Identify which cell holds the provided text, then report its (x, y) central coordinate. 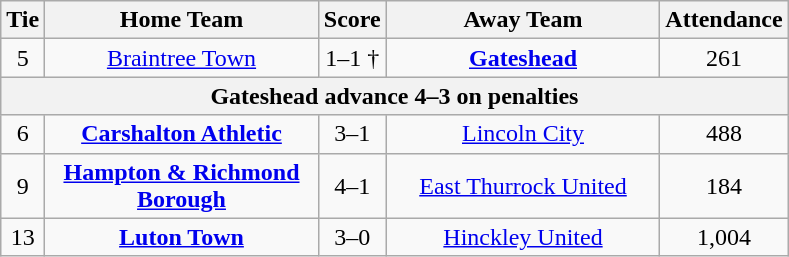
Tie (23, 20)
3–1 (352, 134)
Gateshead (523, 58)
6 (23, 134)
1,004 (724, 237)
Carshalton Athletic (182, 134)
Hinckley United (523, 237)
488 (724, 134)
9 (23, 186)
184 (724, 186)
5 (23, 58)
Lincoln City (523, 134)
261 (724, 58)
1–1 † (352, 58)
Score (352, 20)
4–1 (352, 186)
East Thurrock United (523, 186)
13 (23, 237)
Luton Town (182, 237)
Attendance (724, 20)
Gateshead advance 4–3 on penalties (394, 96)
Away Team (523, 20)
Hampton & Richmond Borough (182, 186)
3–0 (352, 237)
Home Team (182, 20)
Braintree Town (182, 58)
